Capture the cell that displays the provided text and extract its [x, y] central coordinate. 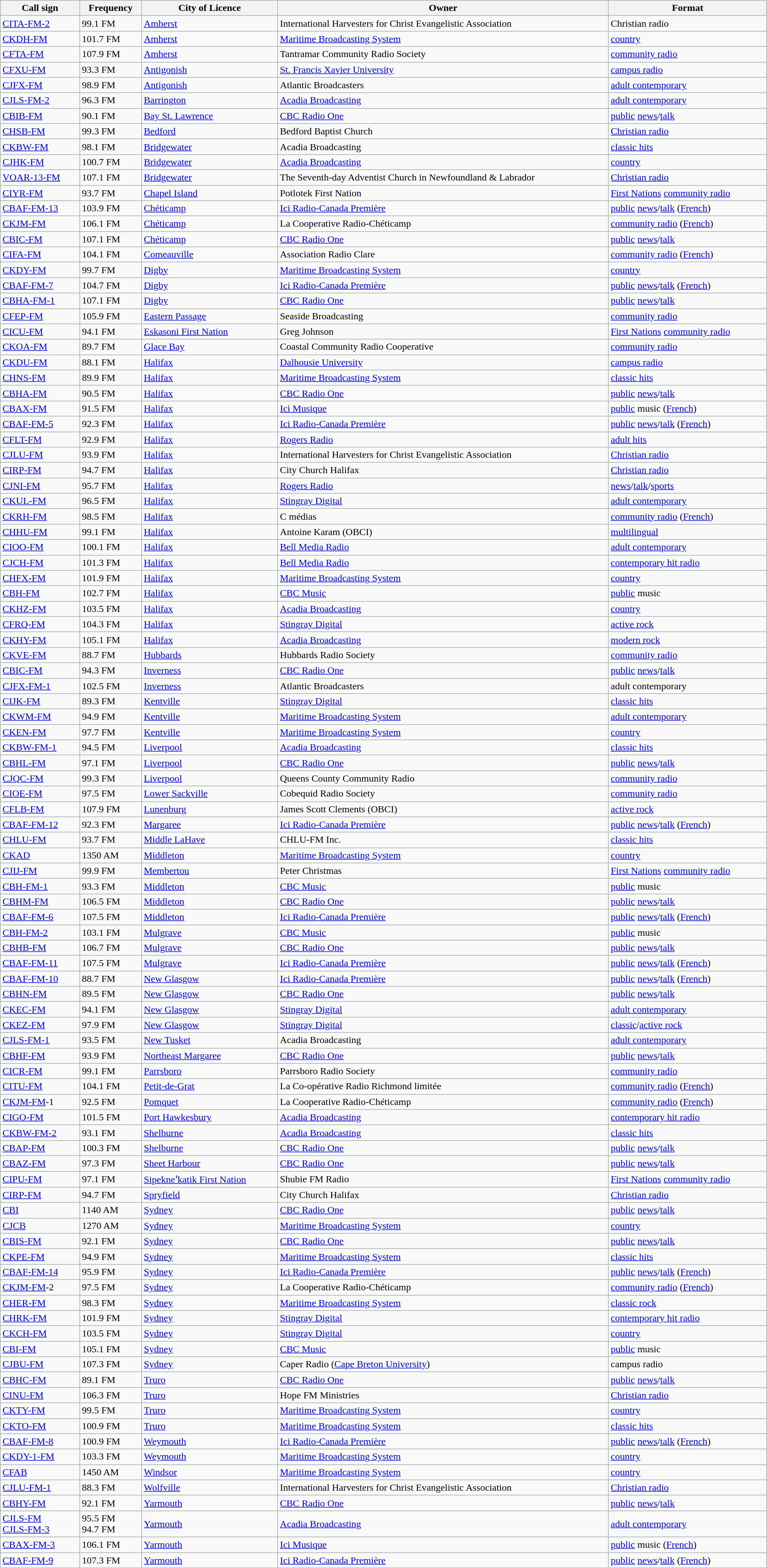
1270 AM [111, 1226]
101.3 FM [111, 563]
106.7 FM [111, 948]
1350 AM [111, 855]
97.7 FM [111, 732]
92.9 FM [111, 439]
CKPE-FM [40, 1256]
CKDH-FM [40, 39]
C médias [443, 516]
adult hits [688, 439]
Greg Johnson [443, 331]
Association Radio Clare [443, 255]
95.7 FM [111, 486]
Northeast Margaree [210, 1056]
CIGO-FM [40, 1117]
94.5 FM [111, 748]
CBAF-FM-7 [40, 285]
CBIS-FM [40, 1241]
CKBW-FM-2 [40, 1132]
CBI [40, 1210]
CKEZ-FM [40, 1025]
CHSB-FM [40, 131]
CJCB [40, 1226]
Eskasoni First Nation [210, 331]
89.3 FM [111, 701]
CBAX-FM [40, 408]
104.7 FM [111, 285]
94.3 FM [111, 670]
CJHK-FM [40, 162]
CJCH-FM [40, 563]
CFLB-FM [40, 809]
CKRH-FM [40, 516]
Pomquet [210, 1102]
Hubbards Radio Society [443, 655]
89.7 FM [111, 347]
CJLS-FM-2 [40, 100]
Bedford Baptist Church [443, 131]
CBAF-FM-6 [40, 917]
Sheet Harbour [210, 1163]
CJIJ-FM [40, 871]
103.3 FM [111, 1457]
Spryfield [210, 1195]
Caper Radio (Cape Breton University) [443, 1364]
CJFX-FM [40, 85]
CBHN-FM [40, 994]
CBAF-FM-12 [40, 824]
92.5 FM [111, 1102]
CFTA-FM [40, 54]
102.7 FM [111, 593]
90.5 FM [111, 393]
CBAF-FM-11 [40, 963]
CITA-FM-2 [40, 23]
CKDY-FM [40, 270]
CBI-FM [40, 1349]
CBAF-FM-5 [40, 424]
Hope FM Ministries [443, 1395]
106.3 FM [111, 1395]
Coastal Community Radio Cooperative [443, 347]
Middle LaHave [210, 840]
CKDY-1-FM [40, 1457]
CICR-FM [40, 1071]
CIYR-FM [40, 193]
Shubie FM Radio [443, 1179]
CKBW-FM-1 [40, 748]
CKTY-FM [40, 1411]
Antoine Karam (OBCI) [443, 532]
Bedford [210, 131]
CITU-FM [40, 1086]
100.7 FM [111, 162]
CINU-FM [40, 1395]
Peter Christmas [443, 871]
95.5 FM 94.7 FM [111, 1523]
Wolfville [210, 1487]
1140 AM [111, 1210]
1450 AM [111, 1472]
Eastern Passage [210, 316]
CKAD [40, 855]
CJBU-FM [40, 1364]
104.3 FM [111, 624]
CKHY-FM [40, 640]
88.1 FM [111, 362]
CIOE-FM [40, 794]
CKJM-FM [40, 224]
CJFX-FM-1 [40, 686]
CKVE-FM [40, 655]
CKUL-FM [40, 501]
CBAF-FM-10 [40, 979]
Cobequid Radio Society [443, 794]
CKEC-FM [40, 1009]
89.9 FM [111, 378]
CHER-FM [40, 1303]
CJQC-FM [40, 778]
CICU-FM [40, 331]
CHLU-FM Inc. [443, 840]
City of Licence [210, 8]
Membertou [210, 871]
Owner [443, 8]
101.7 FM [111, 39]
Bay St. Lawrence [210, 116]
CHFX-FM [40, 578]
88.3 FM [111, 1487]
CHNS-FM [40, 378]
CKBW-FM [40, 147]
99.7 FM [111, 270]
97.3 FM [111, 1163]
CBHA-FM-1 [40, 301]
91.5 FM [111, 408]
CHRK-FM [40, 1318]
Chapel Island [210, 193]
Lower Sackville [210, 794]
Potlotek First Nation [443, 193]
CJLU-FM-1 [40, 1487]
classic/active rock [688, 1025]
Petit-de-Grat [210, 1086]
96.3 FM [111, 100]
CJLS-FM-1 [40, 1040]
Queens County Community Radio [443, 778]
Glace Bay [210, 347]
Hubbards [210, 655]
98.5 FM [111, 516]
CHHU-FM [40, 532]
CBAZ-FM [40, 1163]
CBAF-FM-13 [40, 208]
CBHC-FM [40, 1380]
90.1 FM [111, 116]
James Scott Clements (OBCI) [443, 809]
New Tusket [210, 1040]
102.5 FM [111, 686]
101.5 FM [111, 1117]
CJNI-FM [40, 486]
95.9 FM [111, 1272]
Parrsboro [210, 1071]
multilingual [688, 532]
105.9 FM [111, 316]
CKDU-FM [40, 362]
Windsor [210, 1472]
CKHZ-FM [40, 609]
93.1 FM [111, 1132]
news/talk/sports [688, 486]
CIJK-FM [40, 701]
CBAF-FM-14 [40, 1272]
96.5 FM [111, 501]
CBAF-FM-9 [40, 1560]
CFAB [40, 1472]
CFEP-FM [40, 316]
VOAR-13-FM [40, 177]
Seaside Broadcasting [443, 316]
Port Hawkesbury [210, 1117]
99.5 FM [111, 1411]
99.9 FM [111, 871]
CJLS-FM CJLS-FM-3 [40, 1523]
93.5 FM [111, 1040]
CKJM-FM-2 [40, 1287]
CBIB-FM [40, 116]
CIFA-FM [40, 255]
89.1 FM [111, 1380]
CBHA-FM [40, 393]
98.9 FM [111, 85]
CBHY-FM [40, 1503]
Format [688, 8]
modern rock [688, 640]
103.1 FM [111, 932]
CKCH-FM [40, 1334]
CIOO-FM [40, 547]
103.9 FM [111, 208]
CHLU-FM [40, 840]
Barrington [210, 100]
98.3 FM [111, 1303]
106.5 FM [111, 901]
CBHL-FM [40, 763]
CBAX-FM-3 [40, 1545]
CBH-FM-1 [40, 886]
Call sign [40, 8]
100.1 FM [111, 547]
CJLU-FM [40, 455]
100.3 FM [111, 1148]
CIPU-FM [40, 1179]
CFLT-FM [40, 439]
St. Francis Xavier University [443, 70]
classic rock [688, 1303]
CKJM-FM-1 [40, 1102]
The Seventh-day Adventist Church in Newfoundland & Labrador [443, 177]
CBAP-FM [40, 1148]
Dalhousie University [443, 362]
CBHF-FM [40, 1056]
CBHM-FM [40, 901]
CKOA-FM [40, 347]
CKEN-FM [40, 732]
CBH-FM [40, 593]
Comeauville [210, 255]
CFXU-FM [40, 70]
CKTO-FM [40, 1426]
Sipekneꞌkatik First Nation [210, 1179]
97.9 FM [111, 1025]
98.1 FM [111, 147]
CBHB-FM [40, 948]
CBAF-FM-8 [40, 1441]
CKWM-FM [40, 717]
Lunenburg [210, 809]
Tantramar Community Radio Society [443, 54]
Parrsboro Radio Society [443, 1071]
CFRQ-FM [40, 624]
Frequency [111, 8]
89.5 FM [111, 994]
Margaree [210, 824]
La Co-opérative Radio Richmond limitée [443, 1086]
CBH-FM-2 [40, 932]
